Find where the given text appears and provide that cell's center as (X, Y) coordinate. 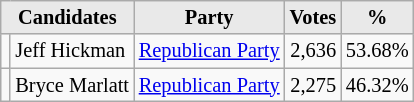
2,275 (313, 85)
% (378, 17)
Bryce Marlatt (72, 85)
46.32% (378, 85)
2,636 (313, 51)
Jeff Hickman (72, 51)
Party (210, 17)
Candidates (68, 17)
Votes (313, 17)
53.68% (378, 51)
